From the cell containing the given text, extract its center point as (X, Y) coordinate. 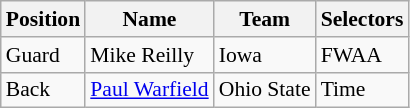
Paul Warfield (149, 90)
Selectors (362, 19)
Position (43, 19)
FWAA (362, 55)
Back (43, 90)
Iowa (265, 55)
Name (149, 19)
Time (362, 90)
Mike Reilly (149, 55)
Team (265, 19)
Ohio State (265, 90)
Guard (43, 55)
